Output the [x, y] coordinate of the center of the cell containing the given text.  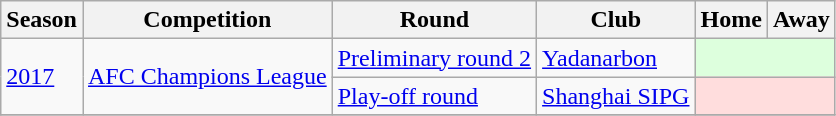
Competition [207, 20]
Play-off round [434, 96]
Club [616, 20]
Shanghai SIPG [616, 96]
Yadanarbon [616, 58]
Home [731, 20]
Round [434, 20]
AFC Champions League [207, 77]
Away [801, 20]
Preliminary round 2 [434, 58]
Season [42, 20]
2017 [42, 77]
